Output the [x, y] coordinate of the center of the cell containing the given text.  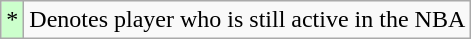
* [12, 20]
Denotes player who is still active in the NBA [248, 20]
